Return [x, y] of the center of cell containing provided text 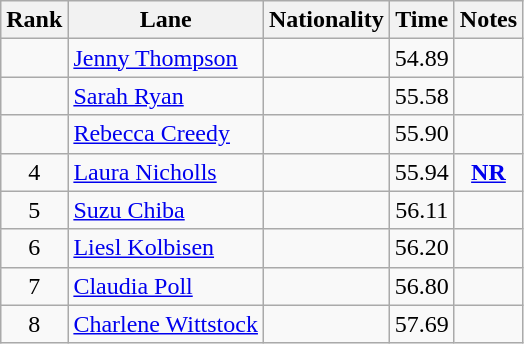
57.69 [422, 324]
Nationality [326, 20]
Sarah Ryan [166, 96]
56.11 [422, 210]
Lane [166, 20]
55.94 [422, 172]
4 [34, 172]
NR [488, 172]
5 [34, 210]
55.90 [422, 134]
Laura Nicholls [166, 172]
Charlene Wittstock [166, 324]
Claudia Poll [166, 286]
56.80 [422, 286]
7 [34, 286]
56.20 [422, 248]
8 [34, 324]
Suzu Chiba [166, 210]
54.89 [422, 58]
Jenny Thompson [166, 58]
Rank [34, 20]
55.58 [422, 96]
Notes [488, 20]
Time [422, 20]
Rebecca Creedy [166, 134]
Liesl Kolbisen [166, 248]
6 [34, 248]
